Locate the cell with the specified text and output its (X, Y) center coordinate. 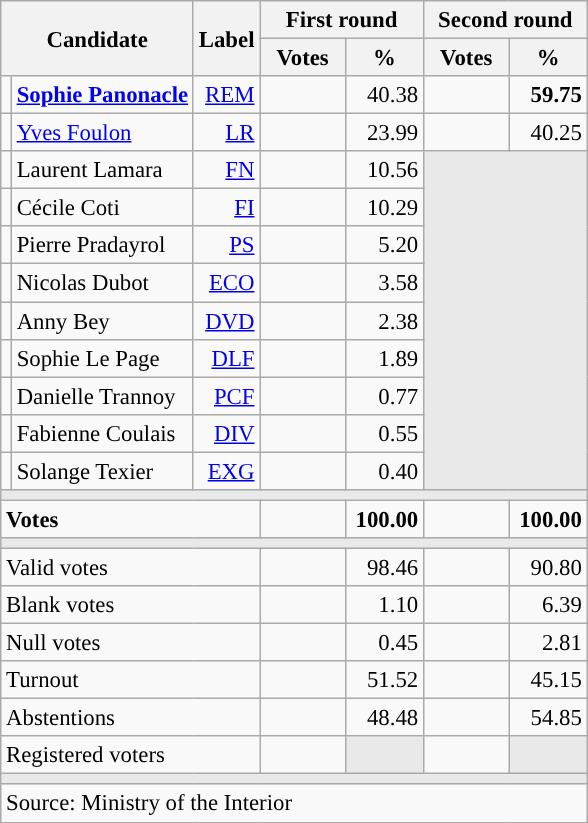
23.99 (384, 133)
Second round (505, 20)
1.89 (384, 358)
10.29 (384, 208)
54.85 (548, 718)
LR (226, 133)
FN (226, 170)
DLF (226, 358)
Abstentions (130, 718)
Yves Foulon (102, 133)
0.77 (384, 396)
Cécile Coti (102, 208)
PCF (226, 396)
FI (226, 208)
Blank votes (130, 605)
Solange Texier (102, 471)
Label (226, 38)
2.38 (384, 321)
0.45 (384, 643)
3.58 (384, 283)
ECO (226, 283)
6.39 (548, 605)
Registered voters (130, 755)
0.55 (384, 433)
Source: Ministry of the Interior (294, 804)
98.46 (384, 567)
Sophie Panonacle (102, 95)
0.40 (384, 471)
1.10 (384, 605)
Pierre Pradayrol (102, 245)
Danielle Trannoy (102, 396)
Fabienne Coulais (102, 433)
Turnout (130, 680)
DIV (226, 433)
First round (342, 20)
REM (226, 95)
90.80 (548, 567)
48.48 (384, 718)
5.20 (384, 245)
EXG (226, 471)
40.25 (548, 133)
51.52 (384, 680)
Nicolas Dubot (102, 283)
Valid votes (130, 567)
Anny Bey (102, 321)
10.56 (384, 170)
DVD (226, 321)
40.38 (384, 95)
PS (226, 245)
Null votes (130, 643)
2.81 (548, 643)
Sophie Le Page (102, 358)
45.15 (548, 680)
Laurent Lamara (102, 170)
59.75 (548, 95)
Candidate (98, 38)
